Pinpoint the cell where the given text exists, returning its (x, y) midpoint coordinate. 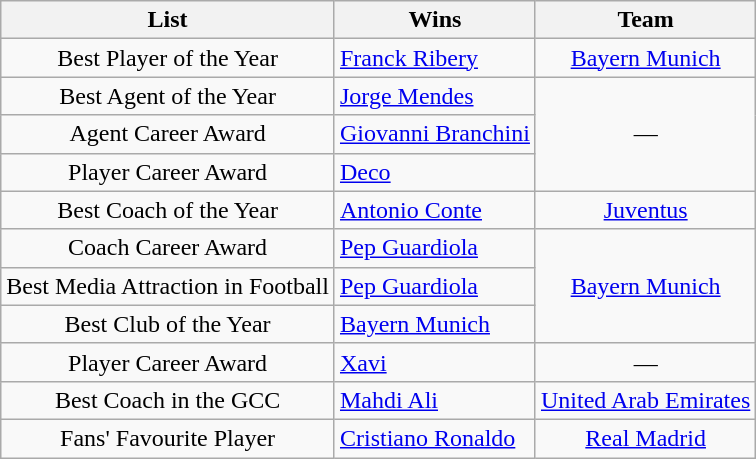
Cristiano Ronaldo (434, 438)
Antonio Conte (434, 210)
Deco (434, 172)
Wins (434, 20)
List (168, 20)
Franck Ribery (434, 58)
Real Madrid (645, 438)
Juventus (645, 210)
Best Player of the Year (168, 58)
Best Agent of the Year (168, 96)
Agent Career Award (168, 134)
Xavi (434, 362)
Mahdi Ali (434, 400)
Best Club of the Year (168, 324)
Best Coach of the Year (168, 210)
Best Coach in the GCC (168, 400)
United Arab Emirates (645, 400)
Team (645, 20)
Coach Career Award (168, 248)
Best Media Attraction in Football (168, 286)
Giovanni Branchini (434, 134)
Fans' Favourite Player (168, 438)
Jorge Mendes (434, 96)
